Determine the [x, y] coordinate at the center of the cell enclosing the given text.  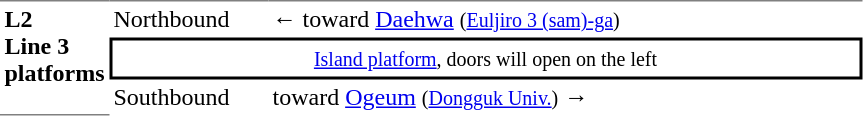
Island platform, doors will open on the left [486, 59]
Northbound [188, 19]
toward Ogeum (Dongguk Univ.) → [565, 98]
← toward Daehwa (Euljiro 3 (sam)-ga) [565, 19]
Southbound [188, 98]
L2Line 3 platforms [54, 58]
